For the text-containing cell, return its midpoint in (X, Y) coordinate format. 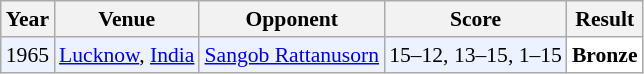
Venue (126, 19)
15–12, 13–15, 1–15 (476, 55)
Score (476, 19)
Result (605, 19)
Opponent (292, 19)
1965 (28, 55)
Lucknow, India (126, 55)
Sangob Rattanusorn (292, 55)
Bronze (605, 55)
Year (28, 19)
